Extract the [X, Y] coordinate from the center of the cell holding the provided text.  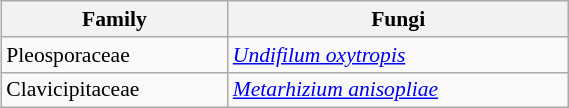
Fungi [398, 19]
Family [114, 19]
Metarhizium anisopliae [398, 90]
Undifilum oxytropis [398, 55]
Clavicipitaceae [114, 90]
Pleosporaceae [114, 55]
